Identify which cell holds the provided text, then report its (X, Y) central coordinate. 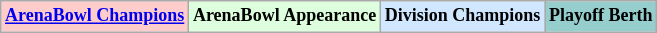
Playoff Berth (601, 16)
Division Champions (462, 16)
ArenaBowl Champions (95, 16)
ArenaBowl Appearance (285, 16)
